From the cell containing the given text, extract its center point as (x, y) coordinate. 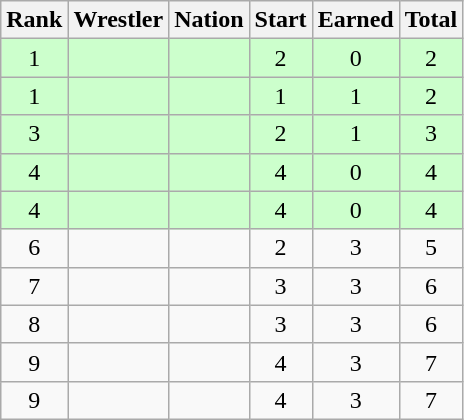
Start (280, 20)
Earned (356, 20)
Nation (209, 20)
Rank (34, 20)
Total (431, 20)
5 (431, 248)
Wrestler (118, 20)
8 (34, 324)
